Return the (x, y) coordinate for the center point of the cell that contains the specified text.  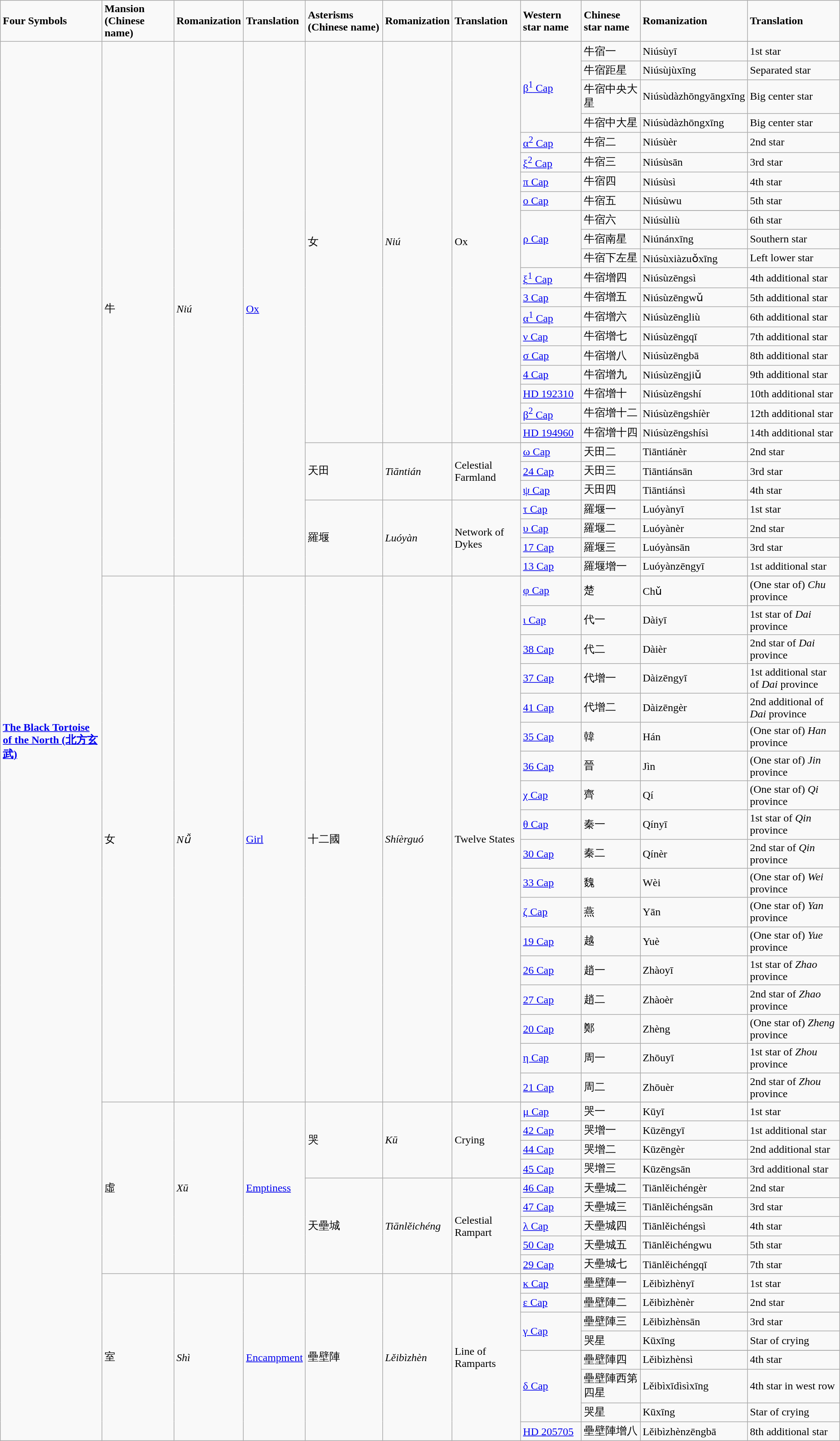
The Black Tortoise of the North (北方玄武) (51, 742)
Luóyànèr (694, 529)
3rd additional star (794, 1169)
2nd star of Dai province (794, 649)
Lěibìzhènèr (694, 1303)
(One star of) Jin province (794, 766)
Niúsùzēngwǔ (694, 297)
3 Cap (551, 297)
壘壁陣四 (610, 1360)
天壘城七 (610, 1264)
韓 (610, 737)
Niúsùdàzhōngyāngxīng (694, 97)
7th additional star (794, 337)
26 Cap (551, 971)
Girl (275, 839)
Luóyàn (417, 538)
Zhōuèr (694, 1087)
牛宿增九 (610, 374)
5th additional star (794, 297)
Tiānlěichéngsān (694, 1207)
壘壁陣增八 (610, 1431)
鄭 (610, 1029)
Wèi (694, 883)
(One star of) Yue province (794, 941)
7th star (794, 1264)
2nd star of Zhao province (794, 999)
天田三 (610, 471)
Kūzēngèr (694, 1150)
牛宿五 (610, 201)
Kūyī (694, 1112)
代增一 (610, 679)
β1 Cap (551, 87)
牛宿中大星 (610, 123)
魏 (610, 883)
牛宿南星 (610, 239)
牛宿增六 (610, 317)
周二 (610, 1087)
υ Cap (551, 529)
哭增二 (610, 1150)
壘壁陣 (344, 1358)
牛宿增十 (610, 394)
σ Cap (551, 356)
Zhèng (694, 1029)
牛宿一 (610, 51)
Zhàoyī (694, 971)
33 Cap (551, 883)
趙二 (610, 999)
20 Cap (551, 1029)
τ Cap (551, 509)
Niúsùxiàzuǒxīng (694, 259)
Dàizēngyī (694, 679)
6th additional star (794, 317)
Niúsùsì (694, 182)
Yuè (694, 941)
牛宿增七 (610, 337)
羅堰增一 (610, 567)
牛宿增四 (610, 277)
Shíèrguó (417, 839)
牛宿增五 (610, 297)
45 Cap (551, 1169)
晉 (610, 766)
α2 Cap (551, 143)
12th additional star (794, 413)
牛宿增十二 (610, 413)
哭 (344, 1140)
Niúsùwu (694, 201)
牛宿增八 (610, 356)
牛宿增十四 (610, 433)
天壘城四 (610, 1226)
周一 (610, 1058)
Niúsùzēngliù (694, 317)
Lěibìzhènsì (694, 1360)
Emptiness (275, 1188)
Celestial Farmland (486, 471)
Dàièr (694, 649)
羅堰一 (610, 509)
Niúsùzēngshísì (694, 433)
Xū (209, 1188)
1st star of Dai province (794, 620)
λ Cap (551, 1226)
γ Cap (551, 1331)
哭增一 (610, 1130)
Luóyànyī (694, 509)
Southern star (794, 239)
楚 (610, 591)
壘壁陣二 (610, 1303)
越 (610, 941)
壘壁陣三 (610, 1322)
κ Cap (551, 1284)
Tiāntiánèr (694, 453)
1st star of Zhou province (794, 1058)
天壘城二 (610, 1188)
4th additional star (794, 277)
4 Cap (551, 374)
Yān (694, 912)
Luóyànsān (694, 548)
Western star name (551, 21)
δ Cap (551, 1386)
羅堰 (344, 538)
代一 (610, 620)
Niúsùyī (694, 51)
35 Cap (551, 737)
Celestial Rampart (486, 1226)
天田 (344, 471)
Mansion (Chinese name) (138, 21)
Niúsùzēngbā (694, 356)
(One star of) Han province (794, 737)
38 Cap (551, 649)
Chǔ (694, 591)
Niúsùzēngsì (694, 277)
牛宿四 (610, 182)
4th star in west row (794, 1386)
Niúsùjùxīng (694, 70)
虛 (138, 1188)
Qínèr (694, 854)
Separated star (794, 70)
Niúsùliù (694, 220)
η Cap (551, 1058)
1st star of Zhao province (794, 971)
Luóyànzēngyī (694, 567)
牛 (138, 309)
φ Cap (551, 591)
10th additional star (794, 394)
哭一 (610, 1112)
天壘城五 (610, 1245)
14th additional star (794, 433)
HD 192310 (551, 394)
ψ Cap (551, 490)
代二 (610, 649)
Network of Dykes (486, 538)
ρ Cap (551, 239)
Niúsùdàzhōngxīng (694, 123)
牛宿三 (610, 163)
Asterisms (Chinese name) (344, 21)
2nd additional of Dai province (794, 707)
Zhōuyī (694, 1058)
Niúnánxīng (694, 239)
HD 194960 (551, 433)
(One star of) Chu province (794, 591)
牛宿六 (610, 220)
ι Cap (551, 620)
π Cap (551, 182)
Lěibìzhènzēngbā (694, 1431)
天田二 (610, 453)
Tiāntiánsān (694, 471)
Tiānlěichéngsì (694, 1226)
牛宿下左星 (610, 259)
17 Cap (551, 548)
ζ Cap (551, 912)
44 Cap (551, 1150)
1st additional star of Dai province (794, 679)
天田四 (610, 490)
天壘城 (344, 1226)
Jìn (694, 766)
秦一 (610, 824)
6th star (794, 220)
代增二 (610, 707)
ξ2 Cap (551, 163)
30 Cap (551, 854)
羅堰三 (610, 548)
41 Cap (551, 707)
36 Cap (551, 766)
θ Cap (551, 824)
Lěibìzhèn (417, 1358)
χ Cap (551, 795)
42 Cap (551, 1130)
壘壁陣西第四星 (610, 1386)
Crying (486, 1140)
Tiāntiánsì (694, 490)
μ Cap (551, 1112)
9th additional star (794, 374)
ω Cap (551, 453)
哭增三 (610, 1169)
Hán (694, 737)
Tiānlěichéng (417, 1226)
天壘城三 (610, 1207)
50 Cap (551, 1245)
Line of Ramparts (486, 1358)
Kūzēngyī (694, 1130)
Tiānlěichéngqī (694, 1264)
2nd star of Qin province (794, 854)
Nǚ (209, 839)
Zhàoèr (694, 999)
壘壁陣一 (610, 1284)
21 Cap (551, 1087)
46 Cap (551, 1188)
Lěibìxīdìsìxīng (694, 1386)
Four Symbols (51, 21)
ο Cap (551, 201)
羅堰二 (610, 529)
(One star of) Qi province (794, 795)
Kūzēngsān (694, 1169)
ξ1 Cap (551, 277)
Lěibìzhènyī (694, 1284)
Tiāntián (417, 471)
趙一 (610, 971)
Niúsùzēngshí (694, 394)
Tiānlěichéngèr (694, 1188)
齊 (610, 795)
十二國 (344, 839)
Kū (417, 1140)
室 (138, 1358)
Dàiyī (694, 620)
19 Cap (551, 941)
27 Cap (551, 999)
ν Cap (551, 337)
牛宿中央大星 (610, 97)
Chinese star name (610, 21)
Lěibìzhènsān (694, 1322)
2nd additional star (794, 1150)
Encampment (275, 1358)
α1 Cap (551, 317)
Tiānlěichéngwu (694, 1245)
Qínyī (694, 824)
37 Cap (551, 679)
2nd star of Zhou province (794, 1087)
秦二 (610, 854)
(One star of) Wei province (794, 883)
牛宿二 (610, 143)
Niúsùzēngjiǔ (694, 374)
Qí (694, 795)
ε Cap (551, 1303)
Niúsùzēngshíèr (694, 413)
24 Cap (551, 471)
Shì (209, 1358)
β2 Cap (551, 413)
HD 205705 (551, 1431)
牛宿距星 (610, 70)
Niúsùzēngqī (694, 337)
Twelve States (486, 839)
Niúsùsān (694, 163)
(One star of) Yan province (794, 912)
Left lower star (794, 259)
47 Cap (551, 1207)
13 Cap (551, 567)
1st star of Qin province (794, 824)
燕 (610, 912)
29 Cap (551, 1264)
Niúsùèr (694, 143)
Dàizēngèr (694, 707)
(One star of) Zheng province (794, 1029)
